Output the (x, y) coordinate of the center of the cell containing the given text.  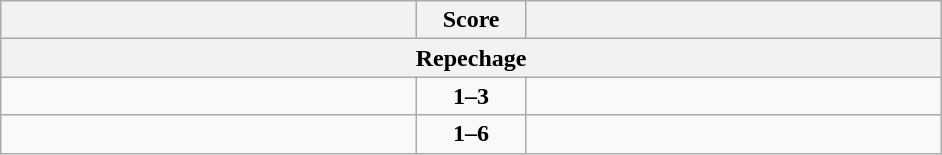
1–6 (472, 134)
1–3 (472, 96)
Score (472, 20)
Repechage (472, 58)
